Return the [x, y] coordinate for the center point of the cell that contains the specified text.  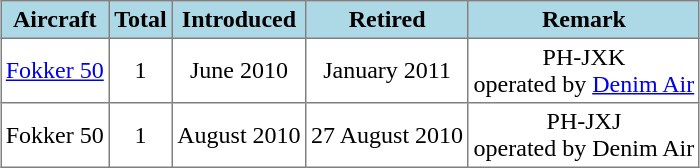
27 August 2010 [388, 135]
January 2011 [388, 70]
Aircraft [55, 20]
Total [140, 20]
August 2010 [239, 135]
Retired [388, 20]
Introduced [239, 20]
PH-JXJ operated by Denim Air [584, 135]
Remark [584, 20]
June 2010 [239, 70]
PH-JXK operated by Denim Air [584, 70]
